Provide the (x, y) coordinate of the cell's center where the given text is located.  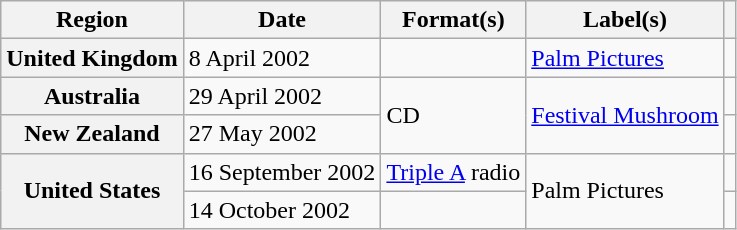
United Kingdom (92, 58)
Format(s) (454, 20)
CD (454, 115)
27 May 2002 (282, 134)
8 April 2002 (282, 58)
14 October 2002 (282, 210)
29 April 2002 (282, 96)
Triple A radio (454, 172)
United States (92, 191)
16 September 2002 (282, 172)
Festival Mushroom (625, 115)
Region (92, 20)
Australia (92, 96)
Label(s) (625, 20)
Date (282, 20)
New Zealand (92, 134)
